Extract the [X, Y] coordinate from the center of the cell holding the provided text.  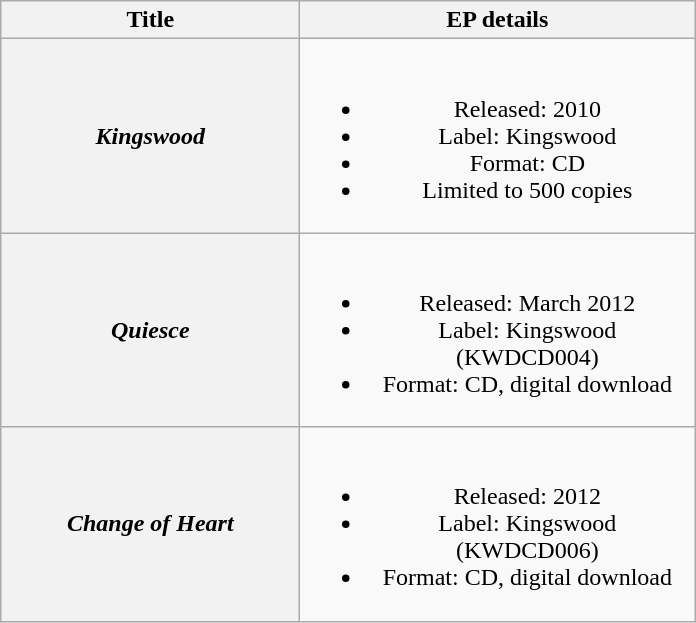
Released: 2012Label: Kingswood (KWDCD006)Format: CD, digital download [498, 524]
EP details [498, 20]
Kingswood [150, 136]
Change of Heart [150, 524]
Released: 2010Label: KingswoodFormat: CDLimited to 500 copies [498, 136]
Title [150, 20]
Released: March 2012Label: Kingswood (KWDCD004)Format: CD, digital download [498, 330]
Quiesce [150, 330]
